Find where the given text appears and provide that cell's center as [x, y] coordinate. 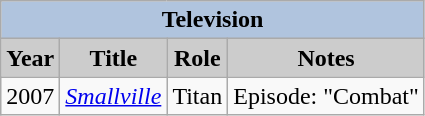
2007 [30, 96]
Titan [198, 96]
Smallville [114, 96]
Year [30, 58]
Role [198, 58]
Title [114, 58]
Television [213, 20]
Episode: "Combat" [326, 96]
Notes [326, 58]
